Search for the cell housing the specified text and yield its (x, y) center coordinate. 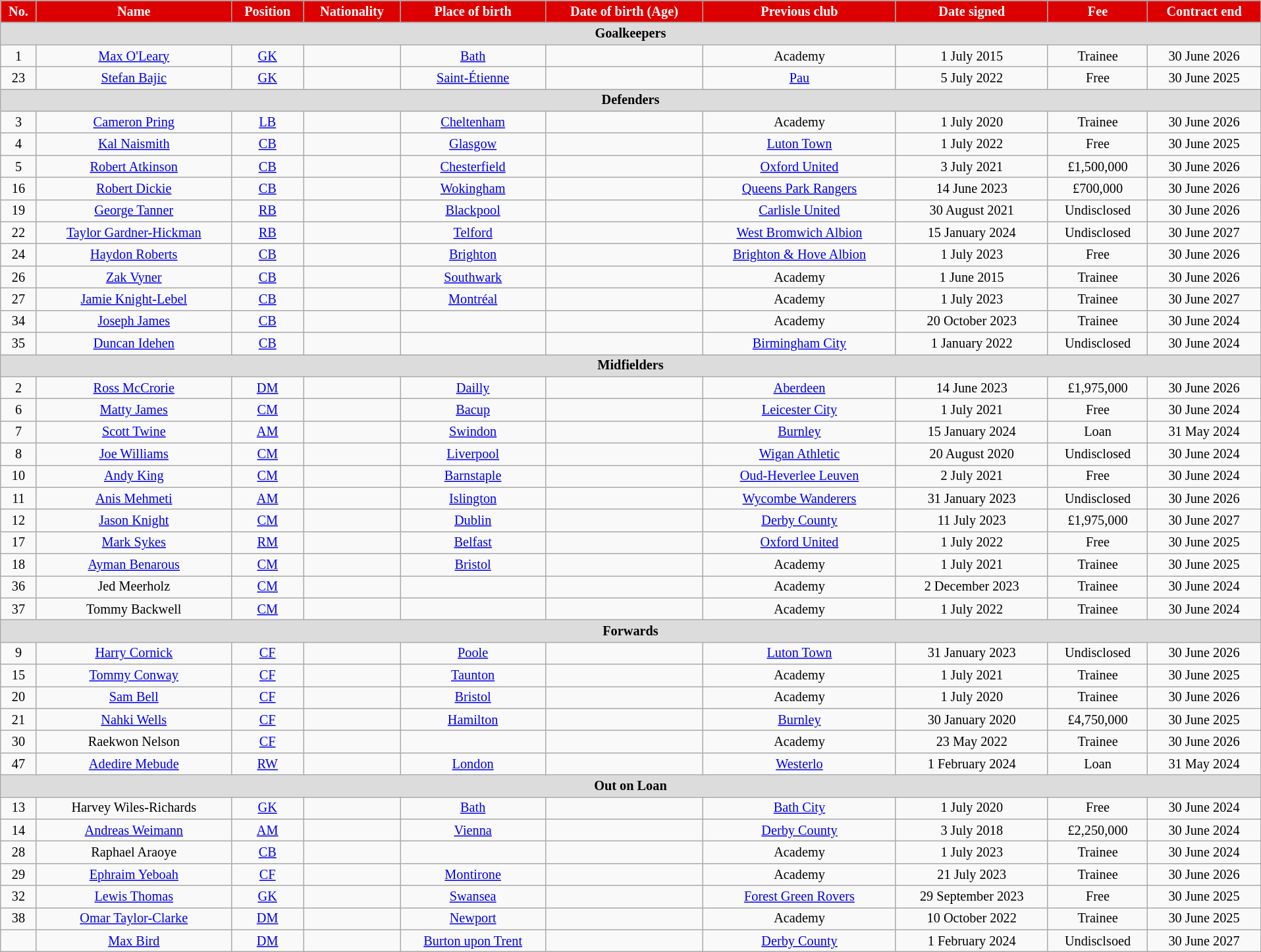
London (473, 764)
Name (134, 11)
5 July 2022 (972, 78)
29 September 2023 (972, 897)
Poole (473, 653)
Saint-Étienne (473, 78)
22 (18, 232)
1 June 2015 (972, 277)
Max O'Leary (134, 55)
Out on Loan (631, 786)
5 (18, 167)
Oud-Heverlee Leuven (799, 476)
Duncan Idehen (134, 343)
Fee (1098, 11)
Matty James (134, 410)
Swansea (473, 897)
Bath City (799, 808)
20 (18, 697)
Goalkeepers (631, 34)
21 July 2023 (972, 874)
30 August 2021 (972, 211)
13 (18, 808)
Forwards (631, 631)
36 (18, 587)
1 January 2022 (972, 343)
Jamie Knight-Lebel (134, 299)
38 (18, 918)
Omar Taylor-Clarke (134, 918)
£700,000 (1098, 188)
No. (18, 11)
Wigan Athletic (799, 454)
1 July 2015 (972, 55)
23 May 2022 (972, 741)
Kal Naismith (134, 144)
26 (18, 277)
Max Bird (134, 941)
Date signed (972, 11)
Queens Park Rangers (799, 188)
17 (18, 542)
George Tanner (134, 211)
Contract end (1204, 11)
32 (18, 897)
Barnstaple (473, 476)
2 December 2023 (972, 587)
Taylor Gardner-Hickman (134, 232)
24 (18, 255)
Burton upon Trent (473, 941)
20 October 2023 (972, 321)
1 (18, 55)
Glasgow (473, 144)
Liverpool (473, 454)
14 (18, 830)
Blackpool (473, 211)
Wycombe Wanderers (799, 498)
Birmingham City (799, 343)
Montréal (473, 299)
3 (18, 122)
29 (18, 874)
15 (18, 675)
Jason Knight (134, 520)
Previous club (799, 11)
Nahki Wells (134, 720)
23 (18, 78)
11 (18, 498)
RM (267, 542)
Robert Atkinson (134, 167)
Chesterfield (473, 167)
Stefan Bajic (134, 78)
Brighton & Hove Albion (799, 255)
Westerlo (799, 764)
11 July 2023 (972, 520)
Undisclsoed (1098, 941)
£2,250,000 (1098, 830)
Joseph James (134, 321)
Newport (473, 918)
£1,500,000 (1098, 167)
Zak Vyner (134, 277)
Place of birth (473, 11)
18 (18, 564)
Jed Meerholz (134, 587)
Lewis Thomas (134, 897)
Belfast (473, 542)
2 July 2021 (972, 476)
30 (18, 741)
Leicester City (799, 410)
Forest Green Rovers (799, 897)
Cameron Pring (134, 122)
30 January 2020 (972, 720)
19 (18, 211)
Date of birth (Age) (624, 11)
7 (18, 432)
Hamilton (473, 720)
34 (18, 321)
Bacup (473, 410)
West Bromwich Albion (799, 232)
Brighton (473, 255)
3 July 2021 (972, 167)
Southwark (473, 277)
Joe Williams (134, 454)
28 (18, 852)
47 (18, 764)
Harvey Wiles-Richards (134, 808)
Sam Bell (134, 697)
Nationality (352, 11)
20 August 2020 (972, 454)
21 (18, 720)
Raphael Araoye (134, 852)
Scott Twine (134, 432)
35 (18, 343)
10 (18, 476)
Cheltenham (473, 122)
Pau (799, 78)
12 (18, 520)
Ephraim Yeboah (134, 874)
Ayman Benarous (134, 564)
Vienna (473, 830)
Andy King (134, 476)
Adedire Mebude (134, 764)
Defenders (631, 100)
£4,750,000 (1098, 720)
Mark Sykes (134, 542)
Aberdeen (799, 388)
Robert Dickie (134, 188)
Ross McCrorie (134, 388)
Wokingham (473, 188)
Dailly (473, 388)
RW (267, 764)
Haydon Roberts (134, 255)
6 (18, 410)
Position (267, 11)
37 (18, 609)
27 (18, 299)
Anis Mehmeti (134, 498)
Montirone (473, 874)
Telford (473, 232)
Raekwon Nelson (134, 741)
4 (18, 144)
Taunton (473, 675)
16 (18, 188)
8 (18, 454)
Dublin (473, 520)
Tommy Backwell (134, 609)
3 July 2018 (972, 830)
Islington (473, 498)
Midfielders (631, 365)
Carlisle United (799, 211)
LB (267, 122)
Tommy Conway (134, 675)
9 (18, 653)
Andreas Weimann (134, 830)
Swindon (473, 432)
2 (18, 388)
10 October 2022 (972, 918)
Harry Cornick (134, 653)
